Extract the (x, y) coordinate from the center of the cell holding the provided text.  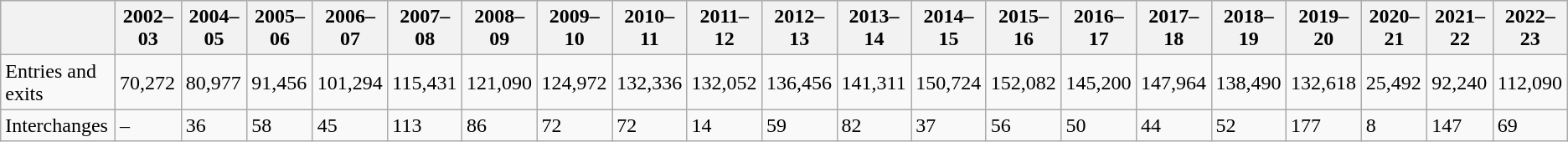
101,294 (350, 82)
2019–20 (1324, 28)
2006–07 (350, 28)
8 (1394, 125)
2011–12 (724, 28)
52 (1249, 125)
2010–11 (650, 28)
152,082 (1024, 82)
25,492 (1394, 82)
2008–09 (500, 28)
132,052 (724, 82)
70,272 (149, 82)
2005–06 (280, 28)
86 (500, 125)
69 (1529, 125)
147 (1461, 125)
14 (724, 125)
141,311 (874, 82)
82 (874, 125)
2022–23 (1529, 28)
Interchanges (59, 125)
136,456 (799, 82)
58 (280, 125)
59 (799, 125)
56 (1024, 125)
150,724 (949, 82)
36 (214, 125)
2018–19 (1249, 28)
145,200 (1099, 82)
80,977 (214, 82)
Entries and exits (59, 82)
112,090 (1529, 82)
2016–17 (1099, 28)
37 (949, 125)
91,456 (280, 82)
2013–14 (874, 28)
121,090 (500, 82)
2014–15 (949, 28)
113 (426, 125)
115,431 (426, 82)
132,618 (1324, 82)
2017–18 (1173, 28)
44 (1173, 125)
177 (1324, 125)
92,240 (1461, 82)
2012–13 (799, 28)
124,972 (575, 82)
45 (350, 125)
138,490 (1249, 82)
2015–16 (1024, 28)
132,336 (650, 82)
147,964 (1173, 82)
2009–10 (575, 28)
2007–08 (426, 28)
2002–03 (149, 28)
2004–05 (214, 28)
50 (1099, 125)
2021–22 (1461, 28)
– (149, 125)
2020–21 (1394, 28)
